Find where the given text appears and provide that cell's center as (X, Y) coordinate. 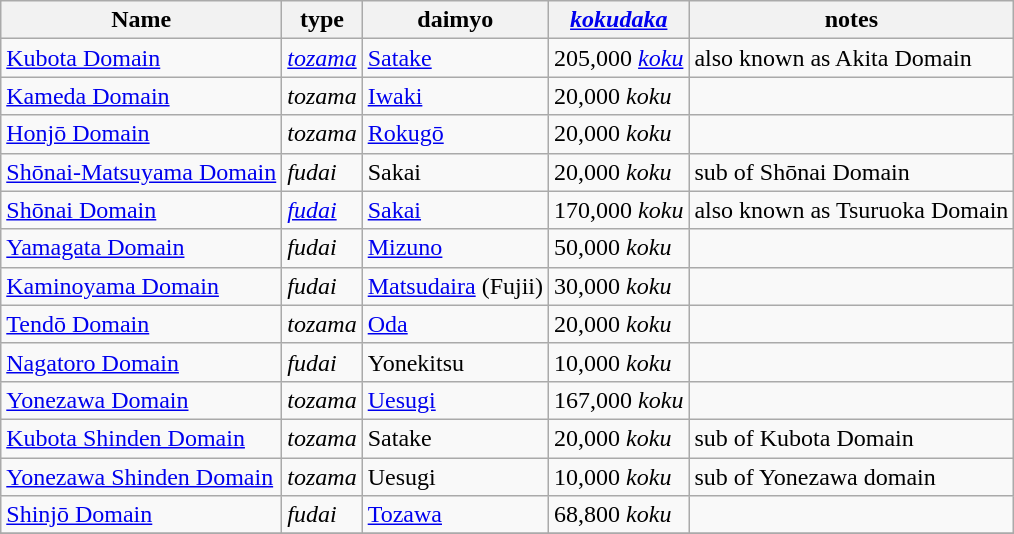
Kubota Shinden Domain (142, 438)
Matsudaira (Fujii) (455, 286)
Honjō Domain (142, 134)
kokudaka (619, 20)
daimyo (455, 20)
205,000 koku (619, 58)
also known as Tsuruoka Domain (852, 210)
Kubota Domain (142, 58)
167,000 koku (619, 400)
Shinjō Domain (142, 515)
Yonezawa Domain (142, 400)
Yonekitsu (455, 362)
Yonezawa Shinden Domain (142, 477)
sub of Kubota Domain (852, 438)
Kaminoyama Domain (142, 286)
Kameda Domain (142, 96)
Name (142, 20)
Mizuno (455, 248)
170,000 koku (619, 210)
Oda (455, 324)
30,000 koku (619, 286)
Iwaki (455, 96)
Shōnai-Matsuyama Domain (142, 172)
Tendō Domain (142, 324)
notes (852, 20)
Tozawa (455, 515)
sub of Yonezawa domain (852, 477)
Shōnai Domain (142, 210)
Rokugō (455, 134)
50,000 koku (619, 248)
also known as Akita Domain (852, 58)
sub of Shōnai Domain (852, 172)
68,800 koku (619, 515)
Yamagata Domain (142, 248)
type (322, 20)
Nagatoro Domain (142, 362)
